Provide the [x, y] coordinate of the cell's center where the given text is located.  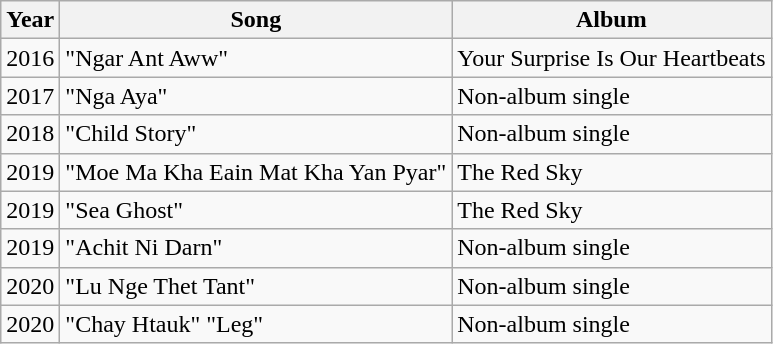
Song [256, 20]
"Achit Ni Darn" [256, 248]
"Sea Ghost" [256, 210]
"Chay Htauk" "Leg" [256, 324]
Album [612, 20]
2017 [30, 96]
"Child Story" [256, 134]
"Nga Aya" [256, 96]
2016 [30, 58]
Your Surprise Is Our Heartbeats [612, 58]
"Lu Nge Thet Tant" [256, 286]
Year [30, 20]
"Ngar Ant Aww" [256, 58]
"Moe Ma Kha Eain Mat Kha Yan Pyar" [256, 172]
2018 [30, 134]
